Return (x, y) of the center of cell containing provided text 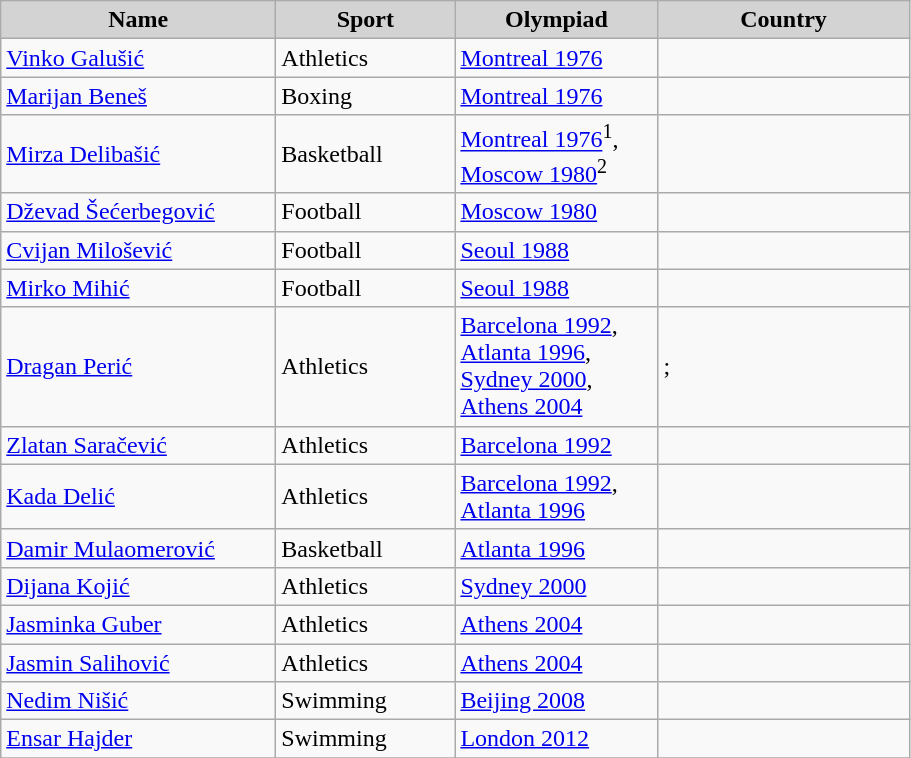
Montreal 19761, Moscow 19802 (556, 154)
Vinko Galušić (138, 58)
Sydney 2000 (556, 586)
Barcelona 1992, Atlanta 1996 (556, 496)
Zlatan Saračević (138, 445)
Moscow 1980 (556, 212)
London 2012 (556, 739)
Boxing (366, 96)
Cvijan Milošević (138, 250)
Jasmin Salihović (138, 663)
Nedim Nišić (138, 701)
Olympiad (556, 20)
Kada Delić (138, 496)
Damir Mulaomerović (138, 548)
Dragan Perić (138, 366)
Country (784, 20)
Marijan Beneš (138, 96)
Jasminka Guber (138, 624)
Dijana Kojić (138, 586)
Atlanta 1996 (556, 548)
Sport (366, 20)
; (784, 366)
Ensar Hajder (138, 739)
Barcelona 1992, Atlanta 1996, Sydney 2000, Athens 2004 (556, 366)
Beijing 2008 (556, 701)
Mirza Delibašić (138, 154)
Dževad Šećerbegović (138, 212)
Mirko Mihić (138, 288)
Barcelona 1992 (556, 445)
Name (138, 20)
